Scan for the cell matching the given text and deliver its (x, y) coordinate at center. 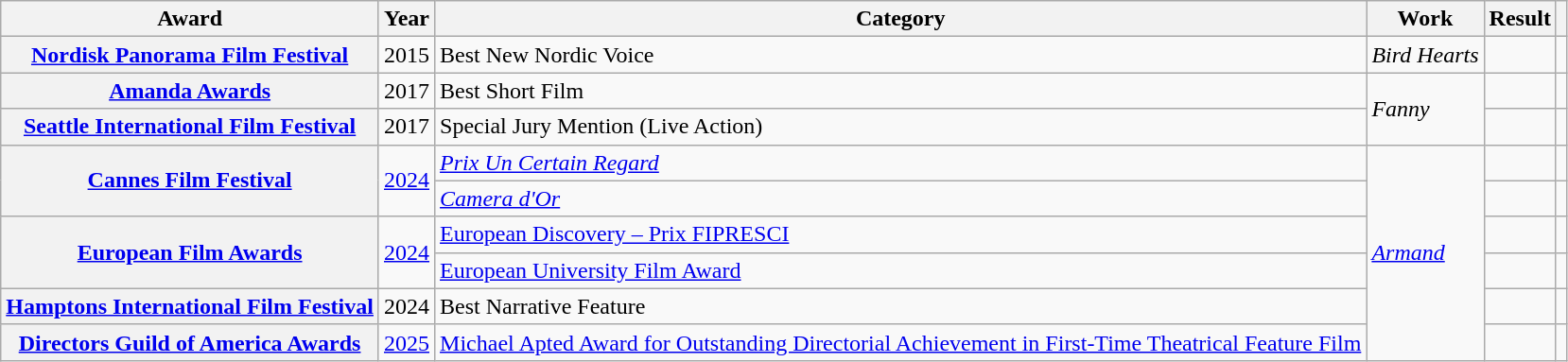
Directors Guild of America Awards (190, 342)
Award (190, 19)
Seattle International Film Festival (190, 127)
Bird Hearts (1425, 55)
Cannes Film Festival (190, 181)
Camera d'Or (900, 198)
Best Narrative Feature (900, 306)
European Discovery – Prix FIPRESCI (900, 234)
European University Film Award (900, 270)
Work (1425, 19)
2025 (407, 342)
Fanny (1425, 109)
Prix Un Certain Regard (900, 163)
2015 (407, 55)
Hamptons International Film Festival (190, 306)
Nordisk Panorama Film Festival (190, 55)
Best New Nordic Voice (900, 55)
Category (900, 19)
Special Jury Mention (Live Action) (900, 127)
Amanda Awards (190, 91)
Result (1520, 19)
Armand (1425, 252)
Michael Apted Award for Outstanding Directorial Achievement in First-Time Theatrical Feature Film (900, 342)
European Film Awards (190, 252)
Best Short Film (900, 91)
Year (407, 19)
